Return the [x, y] coordinate for the center point of the cell that contains the specified text.  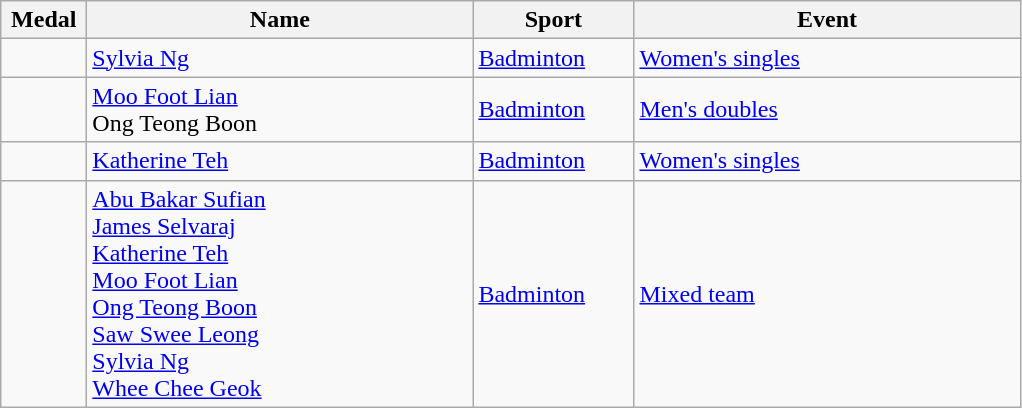
Sylvia Ng [280, 58]
Name [280, 20]
Mixed team [827, 294]
Sport [554, 20]
Men's doubles [827, 110]
Event [827, 20]
Katherine Teh [280, 161]
Moo Foot LianOng Teong Boon [280, 110]
Abu Bakar SufianJames SelvarajKatherine TehMoo Foot LianOng Teong BoonSaw Swee LeongSylvia NgWhee Chee Geok [280, 294]
Medal [44, 20]
